Return (x, y) of the center of cell containing provided text 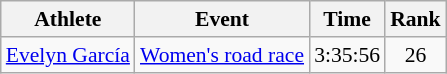
Athlete (68, 19)
26 (416, 55)
3:35:56 (347, 55)
Event (222, 19)
Women's road race (222, 55)
Rank (416, 19)
Time (347, 19)
Evelyn García (68, 55)
